Capture the cell that displays the provided text and extract its (x, y) central coordinate. 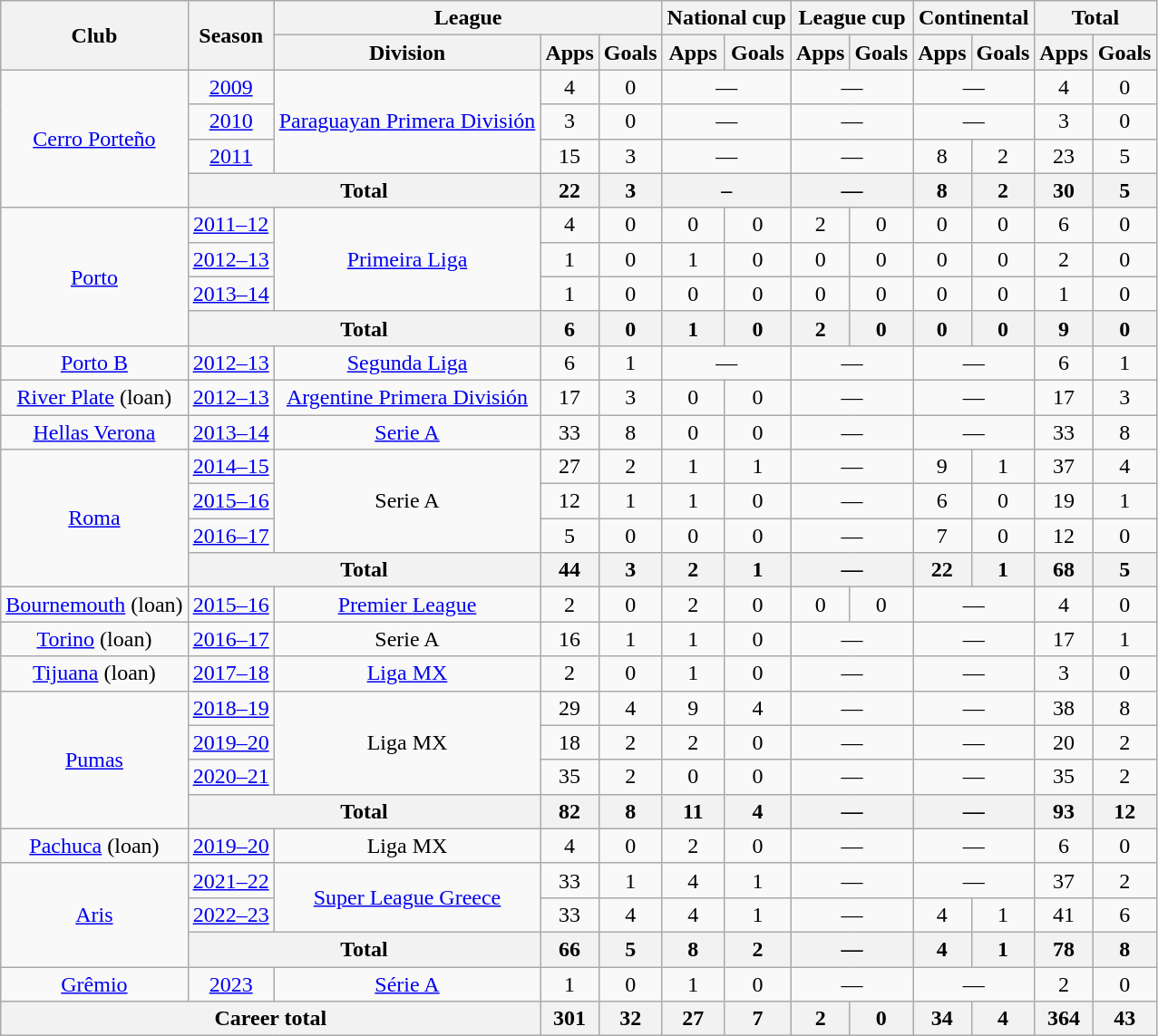
Argentine Primera División (407, 397)
2021–22 (230, 880)
32 (630, 1019)
Série A (407, 983)
41 (1064, 915)
301 (569, 1019)
League (468, 18)
2022–23 (230, 915)
2023 (230, 983)
Club (94, 35)
43 (1124, 1019)
78 (1064, 949)
2014–15 (230, 467)
11 (693, 811)
68 (1064, 570)
34 (942, 1019)
2011–12 (230, 225)
23 (1064, 156)
Career total (270, 1019)
2018–19 (230, 708)
18 (569, 742)
66 (569, 949)
30 (1064, 190)
National cup (726, 18)
Season (230, 35)
Porto B (94, 363)
20 (1064, 742)
82 (569, 811)
Pachuca (loan) (94, 846)
Pumas (94, 760)
2020–21 (230, 777)
Segunda Liga (407, 363)
2009 (230, 87)
Torino (loan) (94, 639)
16 (569, 639)
Super League Greece (407, 897)
93 (1064, 811)
15 (569, 156)
Aris (94, 915)
Premier League (407, 605)
29 (569, 708)
Tijuana (loan) (94, 673)
2010 (230, 121)
– (726, 190)
Porto (94, 276)
Cerro Porteño (94, 139)
Continental (974, 18)
League cup (851, 18)
2017–18 (230, 673)
Division (407, 53)
Roma (94, 518)
Primeira Liga (407, 259)
Paraguayan Primera División (407, 121)
Bournemouth (loan) (94, 605)
19 (1064, 501)
2011 (230, 156)
364 (1064, 1019)
44 (569, 570)
Grêmio (94, 983)
Hellas Verona (94, 432)
River Plate (loan) (94, 397)
38 (1064, 708)
